Find where the given text appears and provide that cell's center as (X, Y) coordinate. 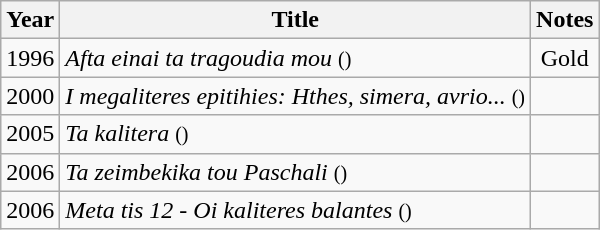
Year (30, 20)
Ta zeimbekika tou Paschali () (296, 172)
Notes (565, 20)
2000 (30, 96)
Meta tis 12 - Oi kaliteres balantes () (296, 210)
Ta kalitera () (296, 134)
2005 (30, 134)
1996 (30, 58)
Afta einai ta tragoudia mou () (296, 58)
Gold (565, 58)
Title (296, 20)
I megaliteres epitihies: Hthes, simera, avrio... () (296, 96)
